Scan for the cell matching the given text and deliver its [x, y] coordinate at center. 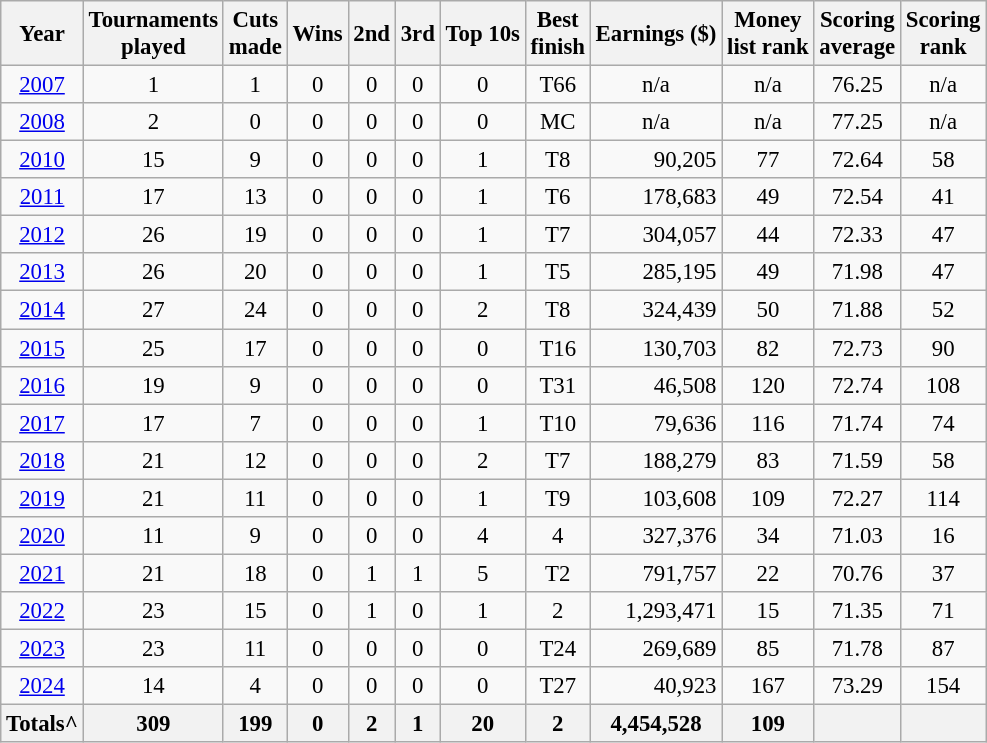
72.27 [858, 498]
120 [768, 385]
2011 [42, 197]
154 [944, 686]
12 [255, 460]
1,293,471 [656, 611]
2023 [42, 648]
77 [768, 160]
72.33 [858, 235]
24 [255, 310]
74 [944, 423]
72.64 [858, 160]
791,757 [656, 573]
90,205 [656, 160]
22 [768, 573]
2019 [42, 498]
Money list rank [768, 34]
Tournaments played [153, 34]
327,376 [656, 536]
50 [768, 310]
2015 [42, 348]
7 [255, 423]
90 [944, 348]
130,703 [656, 348]
T31 [558, 385]
167 [768, 686]
2nd [372, 34]
87 [944, 648]
14 [153, 686]
76.25 [858, 85]
Scoring average [858, 34]
T6 [558, 197]
Top 10s [482, 34]
T2 [558, 573]
18 [255, 573]
T27 [558, 686]
71.03 [858, 536]
72.74 [858, 385]
199 [255, 724]
2007 [42, 85]
2010 [42, 160]
T10 [558, 423]
116 [768, 423]
83 [768, 460]
2024 [42, 686]
13 [255, 197]
108 [944, 385]
T66 [558, 85]
2014 [42, 310]
2020 [42, 536]
309 [153, 724]
T9 [558, 498]
269,689 [656, 648]
71.78 [858, 648]
T24 [558, 648]
2008 [42, 122]
Cuts made [255, 34]
71.88 [858, 310]
2018 [42, 460]
4,454,528 [656, 724]
44 [768, 235]
2012 [42, 235]
27 [153, 310]
79,636 [656, 423]
114 [944, 498]
82 [768, 348]
72.73 [858, 348]
40,923 [656, 686]
52 [944, 310]
304,057 [656, 235]
2013 [42, 273]
T5 [558, 273]
25 [153, 348]
324,439 [656, 310]
MC [558, 122]
Earnings ($) [656, 34]
3rd [418, 34]
5 [482, 573]
71 [944, 611]
34 [768, 536]
2021 [42, 573]
2022 [42, 611]
71.35 [858, 611]
85 [768, 648]
16 [944, 536]
178,683 [656, 197]
70.76 [858, 573]
Scoringrank [944, 34]
188,279 [656, 460]
285,195 [656, 273]
41 [944, 197]
T16 [558, 348]
46,508 [656, 385]
2016 [42, 385]
103,608 [656, 498]
37 [944, 573]
77.25 [858, 122]
Year [42, 34]
71.59 [858, 460]
Best finish [558, 34]
73.29 [858, 686]
72.54 [858, 197]
71.98 [858, 273]
2017 [42, 423]
Totals^ [42, 724]
71.74 [858, 423]
Wins [318, 34]
